Identify which cell holds the provided text, then report its (X, Y) central coordinate. 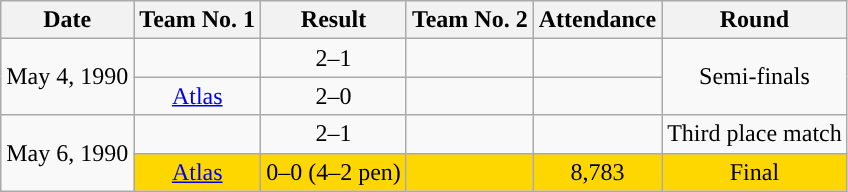
Round (755, 20)
Team No. 1 (198, 20)
Date (68, 20)
May 4, 1990 (68, 77)
Attendance (597, 20)
Team No. 2 (470, 20)
Result (334, 20)
Semi-finals (755, 77)
May 6, 1990 (68, 153)
Third place match (755, 134)
Final (755, 172)
0–0 (4–2 pen) (334, 172)
2–0 (334, 96)
8,783 (597, 172)
